Return the [x, y] coordinate for the center point of the cell that contains the specified text.  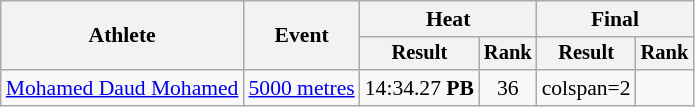
14:34.27 PB [420, 88]
Heat [448, 19]
5000 metres [301, 88]
36 [508, 88]
colspan=2 [586, 88]
Final [616, 19]
Athlete [122, 36]
Event [301, 36]
Mohamed Daud Mohamed [122, 88]
